Scan for the cell matching the given text and deliver its (x, y) coordinate at center. 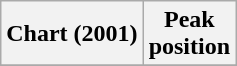
Peakposition (189, 34)
Chart (2001) (72, 34)
